Pinpoint the cell where the given text exists, returning its (X, Y) midpoint coordinate. 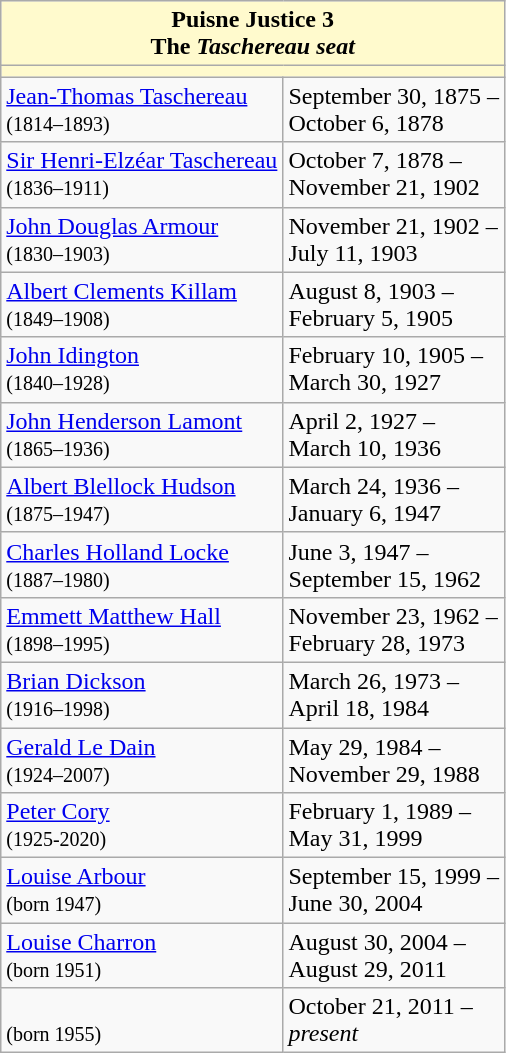
Puisne Justice 3The Taschereau seat (253, 34)
September 15, 1999 – June 30, 2004 (394, 890)
Louise Charron(born 1951) (142, 956)
October 7, 1878 – November 21, 1902 (394, 174)
August 8, 1903 – February 5, 1905 (394, 304)
May 29, 1984 – November 29, 1988 (394, 760)
John Douglas Armour(1830–1903) (142, 240)
John Henderson Lamont(1865–1936) (142, 434)
August 30, 2004 – August 29, 2011 (394, 956)
Albert Blellock Hudson(1875–1947) (142, 500)
Sir Henri-Elzéar Taschereau(1836–1911) (142, 174)
November 23, 1962 – February 28, 1973 (394, 630)
Albert Clements Killam(1849–1908) (142, 304)
February 1, 1989 – May 31, 1999 (394, 826)
Brian Dickson(1916–1998) (142, 694)
Jean-Thomas Taschereau(1814–1893) (142, 110)
(born 1955) (142, 1020)
Peter Cory(1925-2020) (142, 826)
Louise Arbour(born 1947) (142, 890)
March 24, 1936 – January 6, 1947 (394, 500)
April 2, 1927 – March 10, 1936 (394, 434)
Emmett Matthew Hall(1898–1995) (142, 630)
February 10, 1905 – March 30, 1927 (394, 370)
Gerald Le Dain(1924–2007) (142, 760)
Charles Holland Locke(1887–1980) (142, 564)
September 30, 1875 – October 6, 1878 (394, 110)
October 21, 2011 – present (394, 1020)
November 21, 1902 – July 11, 1903 (394, 240)
John Idington(1840–1928) (142, 370)
June 3, 1947 – September 15, 1962 (394, 564)
March 26, 1973 – April 18, 1984 (394, 694)
